Detect which cell encompasses the target text, then output its (X, Y) center coordinate. 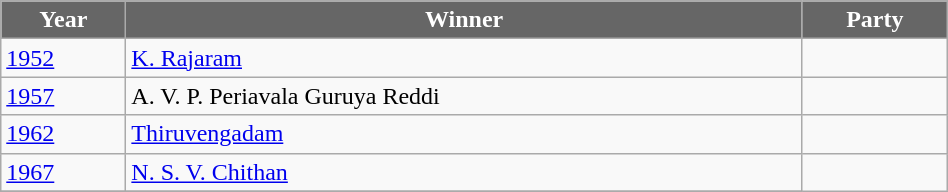
N. S. V. Chithan (464, 172)
1957 (64, 96)
A. V. P. Periavala Guruya Reddi (464, 96)
1962 (64, 134)
K. Rajaram (464, 58)
1967 (64, 172)
Winner (464, 20)
1952 (64, 58)
Thiruvengadam (464, 134)
Year (64, 20)
Party (874, 20)
